Find where the given text appears and provide that cell's center as [X, Y] coordinate. 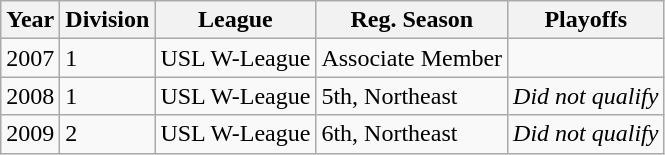
Division [108, 20]
2 [108, 134]
2008 [30, 96]
5th, Northeast [412, 96]
2007 [30, 58]
6th, Northeast [412, 134]
League [236, 20]
Year [30, 20]
Reg. Season [412, 20]
Associate Member [412, 58]
Playoffs [586, 20]
2009 [30, 134]
